Locate the cell with the specified text and output its [X, Y] center coordinate. 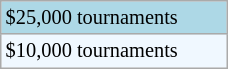
$25,000 tournaments [114, 17]
$10,000 tournaments [114, 51]
